Locate the cell with the specified text and output its [x, y] center coordinate. 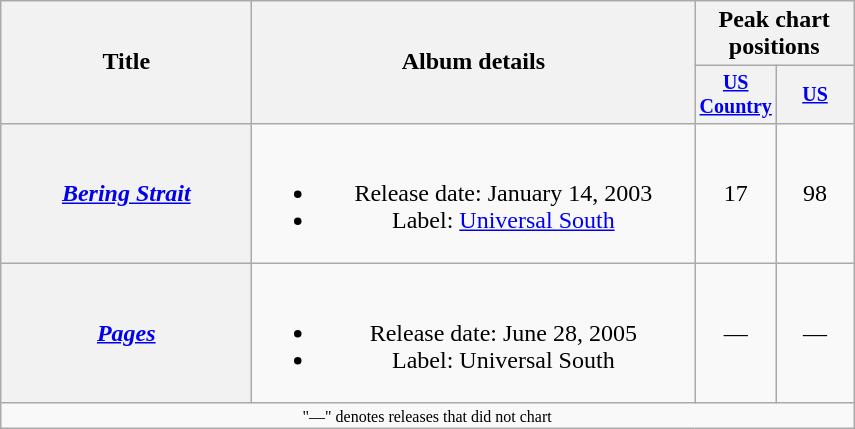
Bering Strait [126, 193]
17 [736, 193]
98 [816, 193]
"—" denotes releases that did not chart [428, 415]
Release date: June 28, 2005Label: Universal South [474, 333]
US Country [736, 94]
Release date: January 14, 2003Label: Universal South [474, 193]
Title [126, 62]
Peak chartpositions [774, 34]
US [816, 94]
Album details [474, 62]
Pages [126, 333]
